Determine the [X, Y] coordinate at the center of the cell enclosing the given text.  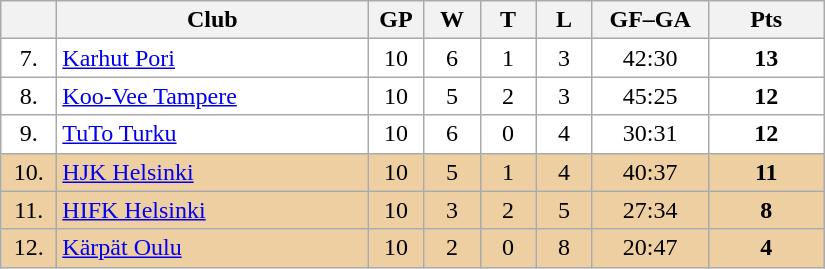
40:37 [650, 172]
11 [766, 172]
GF–GA [650, 20]
HIFK Helsinki [212, 210]
8. [29, 96]
T [508, 20]
Karhut Pori [212, 58]
HJK Helsinki [212, 172]
Club [212, 20]
11. [29, 210]
30:31 [650, 134]
13 [766, 58]
Pts [766, 20]
Koo-Vee Tampere [212, 96]
W [452, 20]
L [564, 20]
GP [396, 20]
45:25 [650, 96]
12. [29, 248]
TuTo Turku [212, 134]
42:30 [650, 58]
10. [29, 172]
20:47 [650, 248]
9. [29, 134]
7. [29, 58]
27:34 [650, 210]
Kärpät Oulu [212, 248]
